Return [x, y] of the center of cell containing provided text 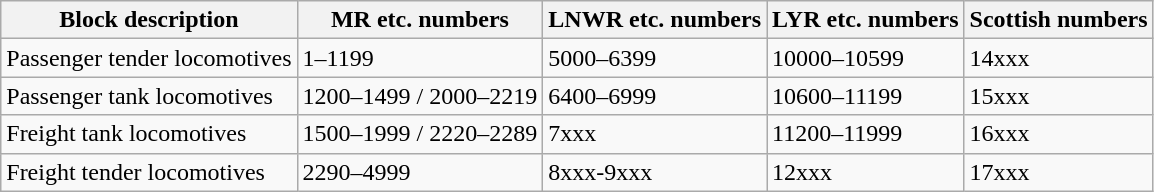
12xxx [866, 172]
1–1199 [420, 58]
1200–1499 / 2000–2219 [420, 96]
2290–4999 [420, 172]
10600–11199 [866, 96]
Freight tender locomotives [149, 172]
11200–11999 [866, 134]
7xxx [655, 134]
Passenger tank locomotives [149, 96]
Block description [149, 20]
10000–10599 [866, 58]
1500–1999 / 2220–2289 [420, 134]
15xxx [1058, 96]
Freight tank locomotives [149, 134]
MR etc. numbers [420, 20]
Scottish numbers [1058, 20]
6400–6999 [655, 96]
8xxx-9xxx [655, 172]
5000–6399 [655, 58]
LNWR etc. numbers [655, 20]
LYR etc. numbers [866, 20]
16xxx [1058, 134]
Passenger tender locomotives [149, 58]
14xxx [1058, 58]
17xxx [1058, 172]
